From the cell containing the given text, extract its center point as (x, y) coordinate. 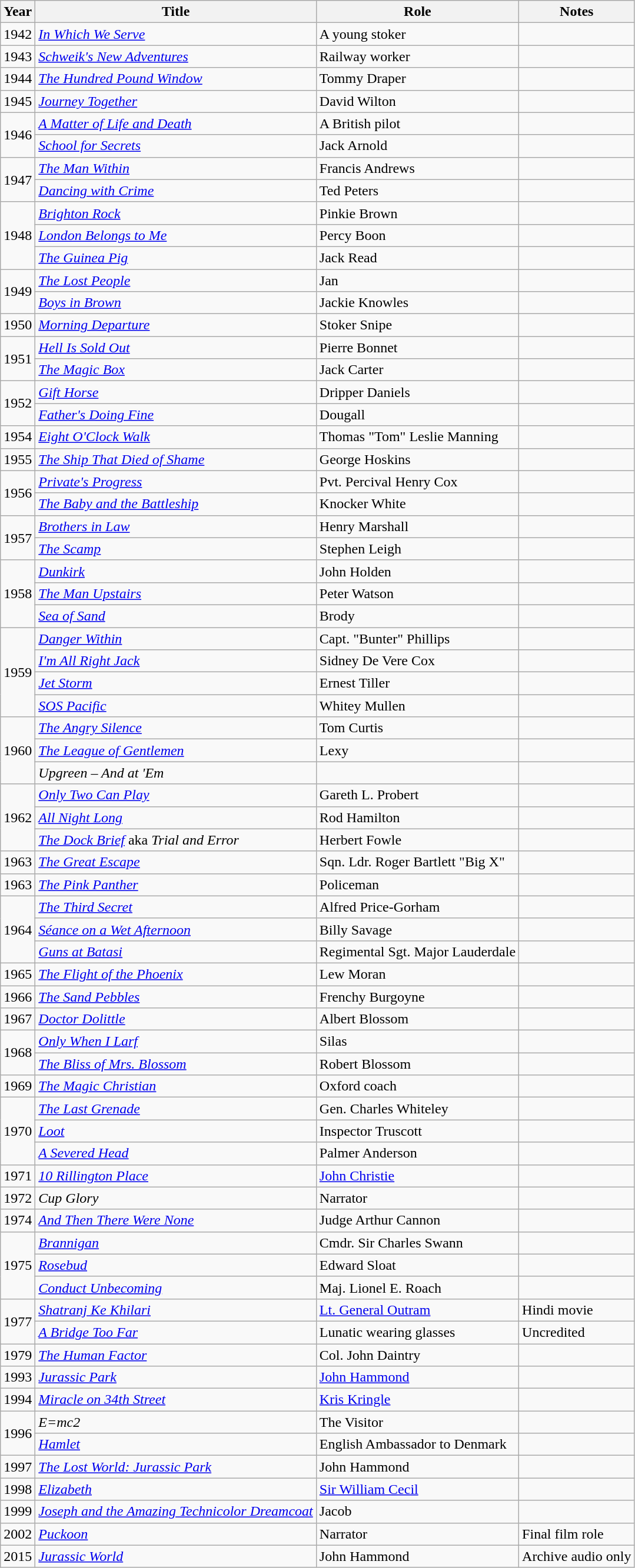
Jurassic Park (175, 1377)
Pinkie Brown (417, 213)
Father's Doing Fine (175, 415)
Rosebud (175, 1265)
Albert Blossom (417, 1019)
Notes (577, 12)
Morning Departure (175, 325)
Regimental Sgt. Major Lauderdale (417, 952)
Danger Within (175, 638)
Dripper Daniels (417, 392)
1954 (18, 437)
Henry Marshall (417, 526)
Gen. Charles Whiteley (417, 1109)
1945 (18, 101)
The Hundred Pound Window (175, 79)
The League of Gentlemen (175, 750)
George Hoskins (417, 459)
Hell Is Sold Out (175, 348)
Judge Arthur Cannon (417, 1220)
Gift Horse (175, 392)
1962 (18, 818)
Jan (417, 281)
2015 (18, 1556)
Journey Together (175, 101)
Séance on a Wet Afternoon (175, 929)
1964 (18, 929)
Title (175, 12)
Jacob (417, 1512)
John Holden (417, 571)
1970 (18, 1131)
Sidney De Vere Cox (417, 661)
Guns at Batasi (175, 952)
Cup Glory (175, 1198)
Lexy (417, 750)
Pierre Bonnet (417, 348)
A Severed Head (175, 1153)
And Then There Were None (175, 1220)
Doctor Dolittle (175, 1019)
Alfred Price-Gorham (417, 907)
1955 (18, 459)
1968 (18, 1053)
The Guinea Pig (175, 258)
1950 (18, 325)
Percy Boon (417, 235)
1948 (18, 235)
Cmdr. Sir Charles Swann (417, 1243)
Capt. "Bunter" Phillips (417, 638)
The Magic Christian (175, 1086)
The Magic Box (175, 370)
I'm All Right Jack (175, 661)
Ted Peters (417, 191)
Gareth L. Probert (417, 795)
Joseph and the Amazing Technicolor Dreamcoat (175, 1512)
The Lost World: Jurassic Park (175, 1467)
A Matter of Life and Death (175, 124)
1993 (18, 1377)
1975 (18, 1265)
The Great Escape (175, 862)
In Which We Serve (175, 34)
Tommy Draper (417, 79)
1943 (18, 56)
1959 (18, 672)
Maj. Lionel E. Roach (417, 1287)
The Angry Silence (175, 728)
The Pink Panther (175, 885)
1947 (18, 179)
Herbert Fowle (417, 840)
Tom Curtis (417, 728)
1957 (18, 538)
1969 (18, 1086)
Dancing with Crime (175, 191)
Brannigan (175, 1243)
1949 (18, 292)
Eight O'Clock Walk (175, 437)
1998 (18, 1489)
Conduct Unbecoming (175, 1287)
The Man Upstairs (175, 593)
The Dock Brief aka Trial and Error (175, 840)
Jurassic World (175, 1556)
Elizabeth (175, 1489)
1956 (18, 493)
Archive audio only (577, 1556)
Uncredited (577, 1332)
London Belongs to Me (175, 235)
1971 (18, 1176)
Peter Watson (417, 593)
Year (18, 12)
David Wilton (417, 101)
SOS Pacific (175, 706)
Frenchy Burgoyne (417, 997)
Palmer Anderson (417, 1153)
E=mc2 (175, 1422)
Hamlet (175, 1444)
All Night Long (175, 818)
1951 (18, 359)
1967 (18, 1019)
The Ship That Died of Shame (175, 459)
Private's Progress (175, 482)
1972 (18, 1198)
John Christie (417, 1176)
1994 (18, 1400)
Rod Hamilton (417, 818)
Loot (175, 1131)
1966 (18, 997)
Lt. General Outram (417, 1310)
Railway worker (417, 56)
The Man Within (175, 168)
The Third Secret (175, 907)
Shatranj Ke Khilari (175, 1310)
Sir William Cecil (417, 1489)
Silas (417, 1042)
The Flight of the Phoenix (175, 974)
Final film role (577, 1534)
1942 (18, 34)
1946 (18, 135)
Kris Kringle (417, 1400)
Thomas "Tom" Leslie Manning (417, 437)
10 Rillington Place (175, 1176)
Boys in Brown (175, 303)
Only When I Larf (175, 1042)
Brody (417, 616)
1979 (18, 1355)
Jack Arnold (417, 146)
Dunkirk (175, 571)
1958 (18, 593)
1977 (18, 1321)
Jack Read (417, 258)
Hindi movie (577, 1310)
The Bliss of Mrs. Blossom (175, 1064)
Lunatic wearing glasses (417, 1332)
Jack Carter (417, 370)
School for Secrets (175, 146)
1997 (18, 1467)
Brighton Rock (175, 213)
Puckoon (175, 1534)
Stephen Leigh (417, 549)
A young stoker (417, 34)
Pvt. Percival Henry Cox (417, 482)
The Baby and the Battleship (175, 504)
Robert Blossom (417, 1064)
Edward Sloat (417, 1265)
English Ambassador to Denmark (417, 1444)
1952 (18, 403)
1960 (18, 750)
2002 (18, 1534)
Miracle on 34th Street (175, 1400)
1965 (18, 974)
The Visitor (417, 1422)
The Scamp (175, 549)
Sea of Sand (175, 616)
The Lost People (175, 281)
Schweik's New Adventures (175, 56)
Role (417, 12)
The Last Grenade (175, 1109)
Inspector Truscott (417, 1131)
Whitey Mullen (417, 706)
Jackie Knowles (417, 303)
1999 (18, 1512)
A Bridge Too Far (175, 1332)
Jet Storm (175, 683)
1996 (18, 1433)
Col. John Daintry (417, 1355)
Stoker Snipe (417, 325)
Policeman (417, 885)
1944 (18, 79)
Sqn. Ldr. Roger Bartlett "Big X" (417, 862)
Only Two Can Play (175, 795)
Dougall (417, 415)
The Human Factor (175, 1355)
1974 (18, 1220)
Knocker White (417, 504)
Oxford coach (417, 1086)
Francis Andrews (417, 168)
A British pilot (417, 124)
The Sand Pebbles (175, 997)
Upgreen – And at 'Em (175, 773)
Ernest Tiller (417, 683)
Brothers in Law (175, 526)
Lew Moran (417, 974)
Billy Savage (417, 929)
